For the text-containing cell, return its midpoint in (x, y) coordinate format. 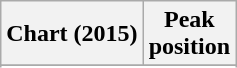
Chart (2015) (72, 34)
Peakposition (189, 34)
